Return [X, Y] of the center of cell containing provided text 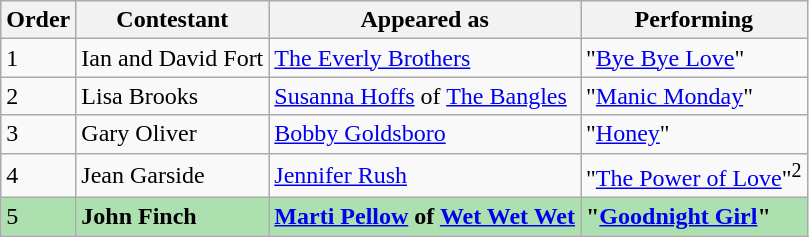
Performing [694, 20]
5 [38, 217]
2 [38, 96]
Appeared as [425, 20]
Jennifer Rush [425, 176]
"Manic Monday" [694, 96]
John Finch [172, 217]
1 [38, 58]
The Everly Brothers [425, 58]
Ian and David Fort [172, 58]
4 [38, 176]
"The Power of Love"2 [694, 176]
Jean Garside [172, 176]
Susanna Hoffs of The Bangles [425, 96]
Order [38, 20]
3 [38, 134]
"Goodnight Girl" [694, 217]
Gary Oliver [172, 134]
Marti Pellow of Wet Wet Wet [425, 217]
"Bye Bye Love" [694, 58]
Contestant [172, 20]
Bobby Goldsboro [425, 134]
"Honey" [694, 134]
Lisa Brooks [172, 96]
